Identify which cell holds the provided text, then report its (x, y) central coordinate. 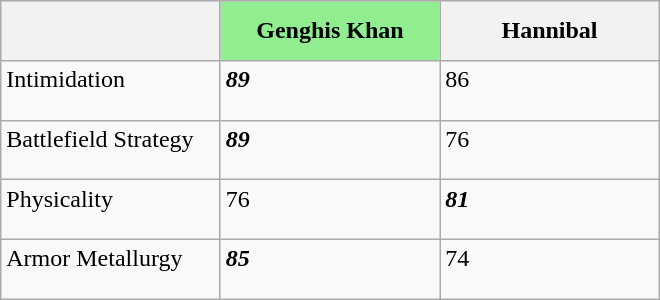
Intimidation (110, 90)
Armor Metallurgy (110, 270)
81 (550, 210)
Battlefield Strategy (110, 150)
Physicality (110, 210)
86 (550, 90)
85 (330, 270)
Genghis Khan (330, 31)
Hannibal (550, 31)
74 (550, 270)
